Extract the (x, y) coordinate from the center of the cell holding the provided text.  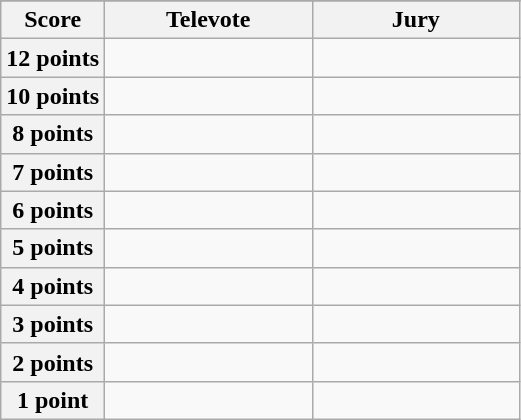
1 point (53, 400)
7 points (53, 172)
12 points (53, 58)
6 points (53, 210)
4 points (53, 286)
8 points (53, 134)
Jury (416, 20)
5 points (53, 248)
3 points (53, 324)
Televote (209, 20)
10 points (53, 96)
Score (53, 20)
2 points (53, 362)
